Scan for the cell matching the given text and deliver its [X, Y] coordinate at center. 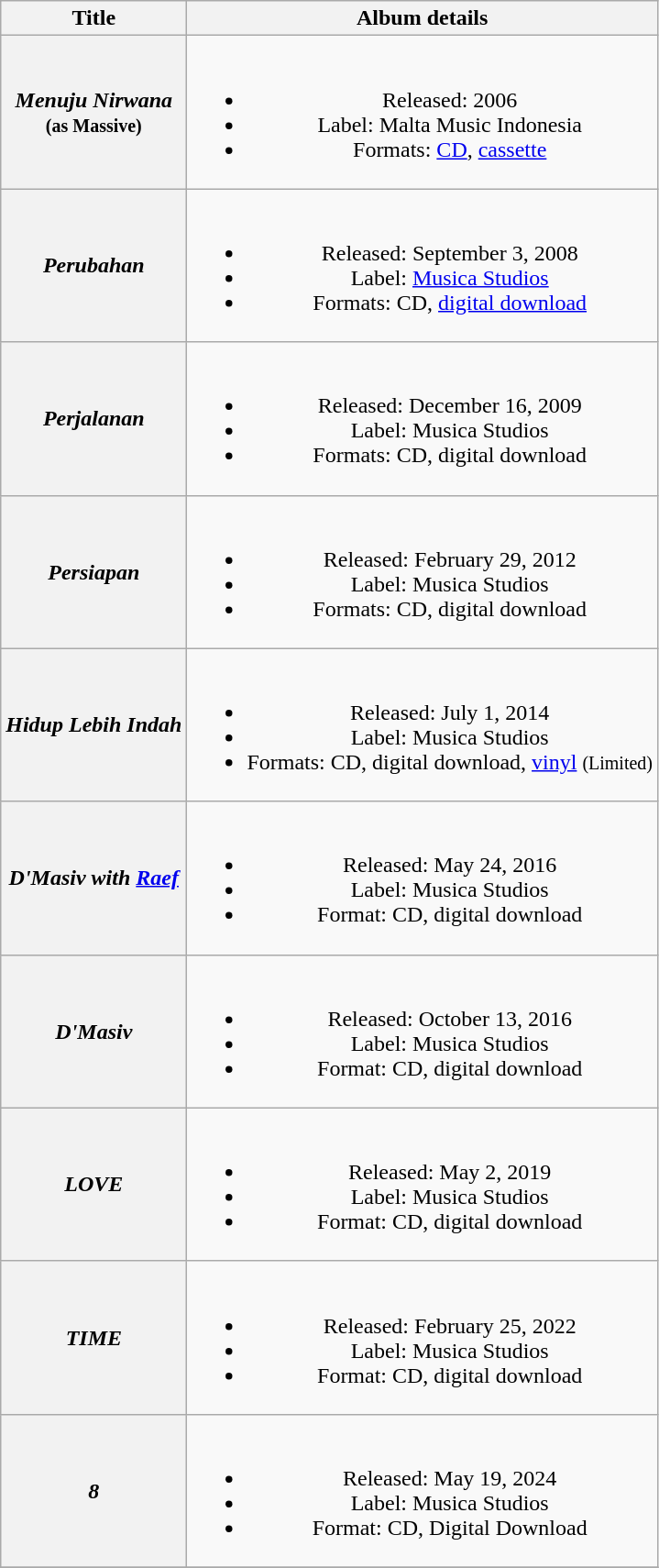
Hidup Lebih Indah [93, 724]
Persiapan [93, 572]
Released: December 16, 2009Label: Musica StudiosFormats: CD, digital download [423, 418]
D'Masiv with Raef [93, 878]
Released: 2006Label: Malta Music IndonesiaFormats: CD, cassette [423, 112]
LOVE [93, 1185]
Menuju Nirwana (as Massive) [93, 112]
Perjalanan [93, 418]
D'Masiv [93, 1031]
Released: July 1, 2014Label: Musica StudiosFormats: CD, digital download, vinyl (Limited) [423, 724]
Released: February 29, 2012Label: Musica StudiosFormats: CD, digital download [423, 572]
Released: October 13, 2016Label: Musica StudiosFormat: CD, digital download [423, 1031]
TIME [93, 1337]
Perubahan [93, 266]
8 [93, 1491]
Released: May 24, 2016Label: Musica StudiosFormat: CD, digital download [423, 878]
Released: February 25, 2022Label: Musica StudiosFormat: CD, digital download [423, 1337]
Released: May 2, 2019Label: Musica StudiosFormat: CD, digital download [423, 1185]
Released: May 19, 2024Label: Musica StudiosFormat: CD, Digital Download [423, 1491]
Released: September 3, 2008Label: Musica StudiosFormats: CD, digital download [423, 266]
Title [93, 18]
Album details [423, 18]
